Return the (X, Y) coordinate for the center point of the cell that contains the specified text.  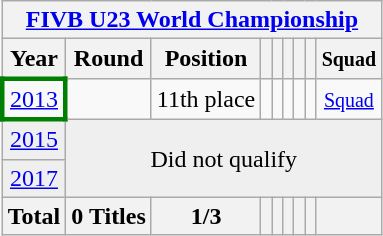
2017 (34, 178)
2015 (34, 139)
Total (34, 216)
2013 (34, 98)
Round (109, 59)
FIVB U23 World Championship (192, 20)
11th place (206, 98)
Year (34, 59)
0 Titles (109, 216)
Position (206, 59)
Did not qualify (224, 158)
1/3 (206, 216)
